Output the [X, Y] coordinate of the center of the cell containing the given text.  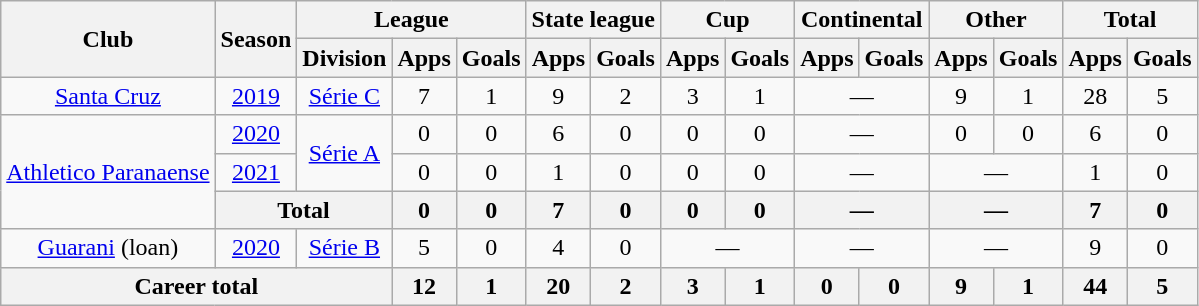
Cup [727, 20]
Continental [862, 20]
Santa Cruz [108, 96]
Athletico Paranaense [108, 172]
Série C [344, 96]
44 [1095, 286]
State league [593, 20]
Season [256, 39]
2019 [256, 96]
Division [344, 58]
20 [558, 286]
Career total [196, 286]
Club [108, 39]
League [412, 20]
2021 [256, 172]
12 [424, 286]
4 [558, 248]
Guarani (loan) [108, 248]
Other [996, 20]
Série B [344, 248]
Série A [344, 153]
28 [1095, 96]
